Output the [x, y] coordinate of the center of the cell containing the given text.  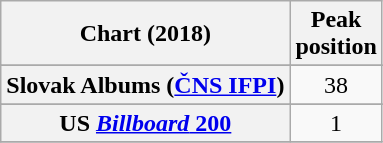
US Billboard 200 [146, 123]
Peak position [336, 34]
Chart (2018) [146, 34]
Slovak Albums (ČNS IFPI) [146, 85]
1 [336, 123]
38 [336, 85]
